Capture the cell that displays the provided text and extract its [x, y] central coordinate. 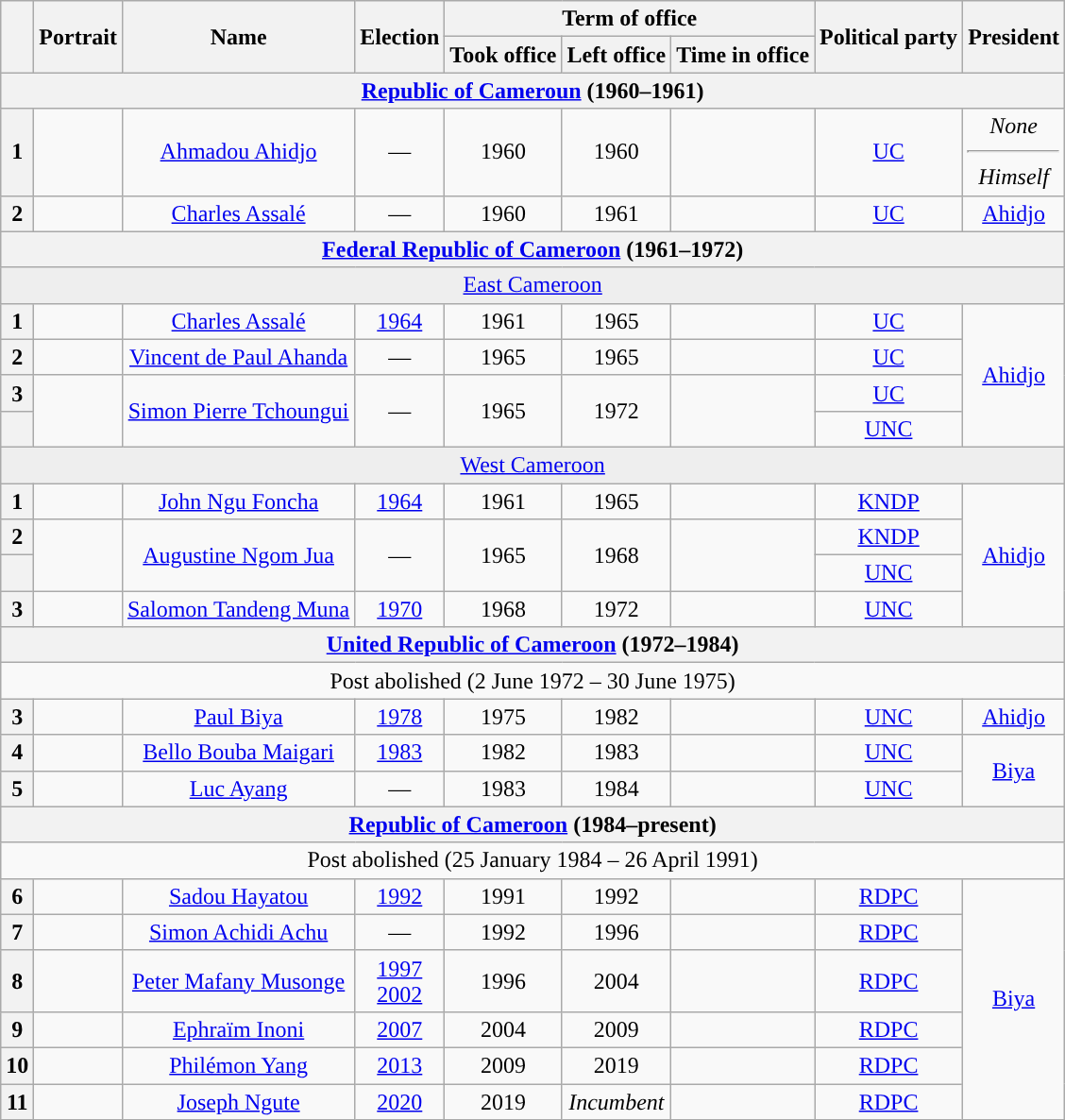
United Republic of Cameroon (1972–1984) [532, 645]
Peter Mafany Musonge [238, 980]
4 [17, 753]
6 [17, 896]
Luc Ayang [238, 789]
7 [17, 932]
Name [238, 37]
John Ngu Foncha [238, 501]
President [1014, 37]
Term of office [630, 19]
1975 [503, 717]
Ephraïm Inoni [238, 1029]
2007 [400, 1029]
10 [17, 1065]
Republic of Cameroun (1960–1961) [532, 91]
Paul Biya [238, 717]
NoneHimself [1014, 152]
Post abolished (25 January 1984 – 26 April 1991) [532, 860]
9 [17, 1029]
Ahmadou Ahidjo [238, 152]
Simon Pierre Tchoungui [238, 411]
Philémon Yang [238, 1065]
Augustine Ngom Jua [238, 555]
Salomon Tandeng Muna [238, 609]
11 [17, 1102]
Sadou Hayatou [238, 896]
1984 [617, 789]
Incumbent [617, 1102]
Simon Achidi Achu [238, 932]
Federal Republic of Cameroon (1961–1972) [532, 249]
1978 [400, 717]
19972002 [400, 980]
Vincent de Paul Ahanda [238, 357]
2013 [400, 1065]
Portrait [78, 37]
1970 [400, 609]
Time in office [743, 55]
West Cameroon [532, 465]
1991 [503, 896]
8 [17, 980]
Post abolished (2 June 1972 – 30 June 1975) [532, 681]
Took office [503, 55]
5 [17, 789]
East Cameroon [532, 285]
Joseph Ngute [238, 1102]
Political party [889, 37]
2020 [400, 1102]
Republic of Cameroon (1984–present) [532, 824]
Left office [617, 55]
Election [400, 37]
Bello Bouba Maigari [238, 753]
